Locate the cell with the specified text and output its (x, y) center coordinate. 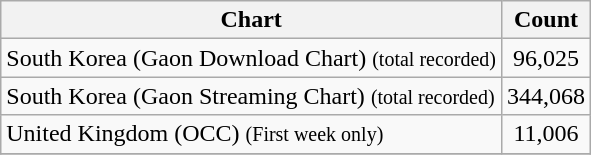
Count (546, 20)
South Korea (Gaon Streaming Chart) (total recorded) (252, 96)
United Kingdom (OCC) (First week only) (252, 134)
96,025 (546, 58)
344,068 (546, 96)
South Korea (Gaon Download Chart) (total recorded) (252, 58)
Chart (252, 20)
11,006 (546, 134)
